Return the (X, Y) coordinate for the center point of the cell that contains the specified text.  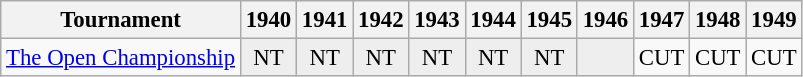
1945 (549, 20)
1944 (493, 20)
Tournament (121, 20)
1942 (381, 20)
The Open Championship (121, 58)
1948 (718, 20)
1947 (661, 20)
1946 (605, 20)
1943 (437, 20)
1949 (774, 20)
1941 (325, 20)
1940 (268, 20)
